Detect which cell encompasses the target text, then output its [x, y] center coordinate. 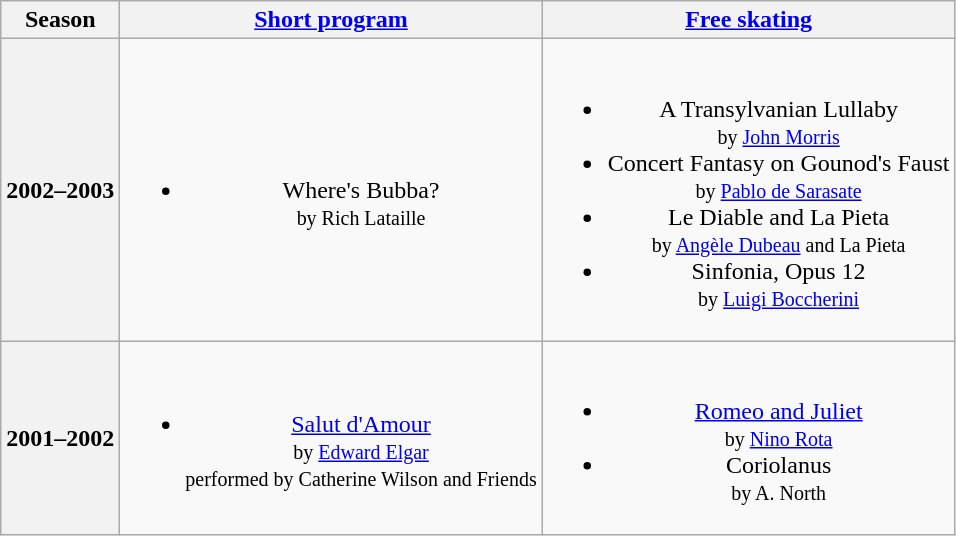
Season [60, 20]
Free skating [748, 20]
Salut d'Amour by Edward Elgar performed by Catherine Wilson and Friends [331, 438]
2001–2002 [60, 438]
2002–2003 [60, 190]
Romeo and Juliet by Nino Rota Coriolanus by A. North [748, 438]
Short program [331, 20]
Where's Bubba? by Rich Lataille [331, 190]
